Output the (X, Y) coordinate of the center of the cell containing the given text.  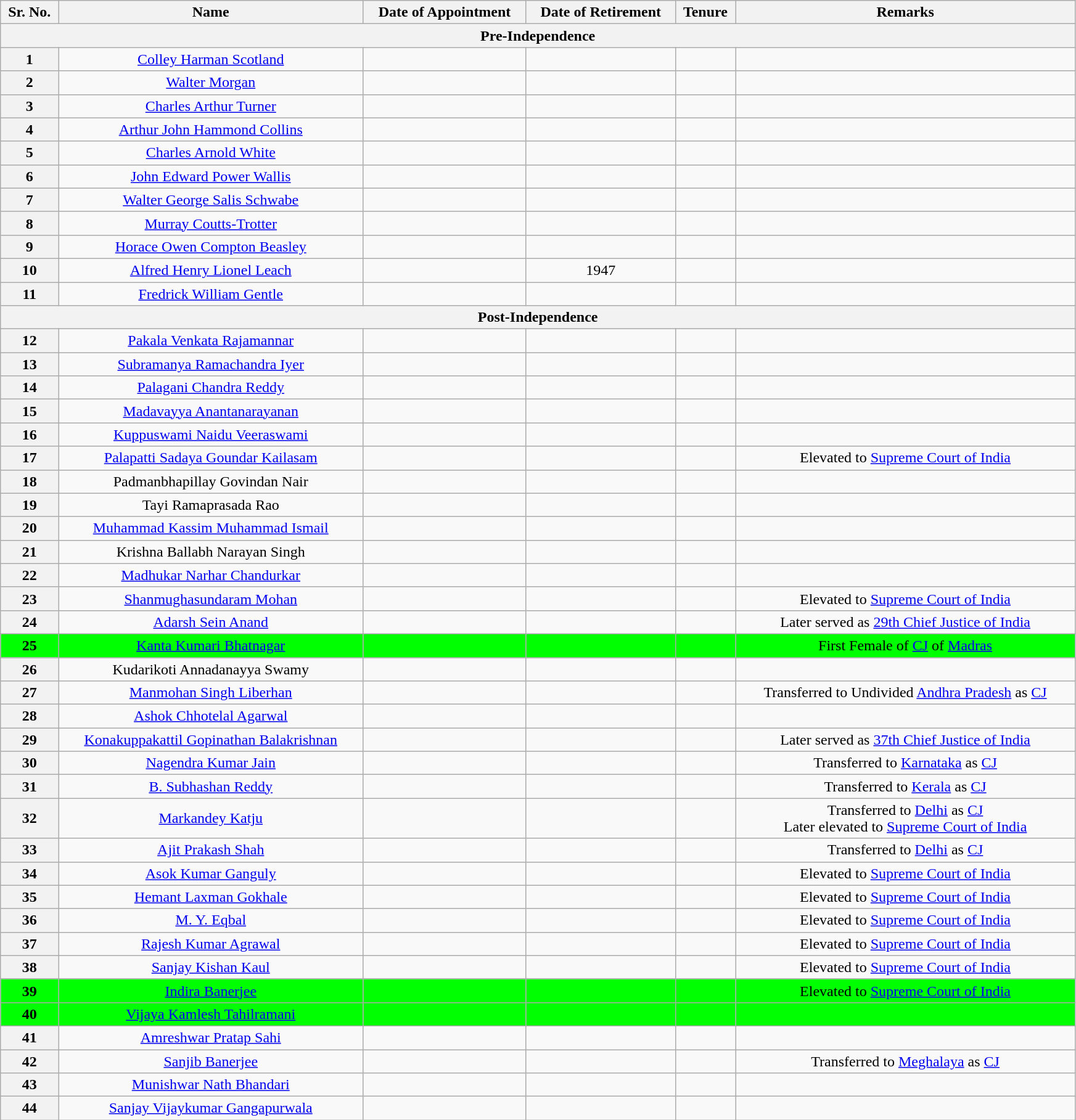
Colley Harman Scotland (211, 59)
34 (30, 873)
Amreshwar Pratap Sahi (211, 1037)
26 (30, 669)
Ajit Prakash Shah (211, 850)
24 (30, 622)
Asok Kumar Ganguly (211, 873)
Rajesh Kumar Agrawal (211, 944)
18 (30, 481)
Walter George Salis Schwabe (211, 200)
Name (211, 12)
First Female of CJ of Madras (905, 645)
23 (30, 599)
37 (30, 944)
Subramanya Ramachandra Iyer (211, 364)
Charles Arnold White (211, 153)
Post-Independence (538, 317)
Kudarikoti Annadanayya Swamy (211, 669)
Date of Retirement (601, 12)
Date of Appointment (445, 12)
Nagendra Kumar Jain (211, 763)
Pakala Venkata Rajamannar (211, 341)
36 (30, 920)
14 (30, 388)
Transferred to Delhi as CJ (905, 850)
28 (30, 716)
Sanjib Banerjee (211, 1061)
Konakuppakattil Gopinathan Balakrishnan (211, 740)
3 (30, 106)
39 (30, 991)
30 (30, 763)
Krishna Ballabh Narayan Singh (211, 552)
Palagani Chandra Reddy (211, 388)
Alfred Henry Lionel Leach (211, 270)
5 (30, 153)
44 (30, 1108)
Fredrick William Gentle (211, 294)
Palapatti Sadaya Goundar Kailasam (211, 458)
Manmohan Singh Liberhan (211, 693)
17 (30, 458)
32 (30, 819)
Sanjay Vijaykumar Gangapurwala (211, 1108)
20 (30, 528)
Transferred to Undivided Andhra Pradesh as CJ (905, 693)
15 (30, 411)
John Edward Power Wallis (211, 176)
Kuppuswami Naidu Veeraswami (211, 435)
Tayi Ramaprasada Rao (211, 505)
Padmanbhapillay Govindan Nair (211, 481)
40 (30, 1014)
Sr. No. (30, 12)
2 (30, 83)
Vijaya Kamlesh Tahilramani (211, 1014)
Transferred to Karnataka as CJ (905, 763)
4 (30, 129)
Munishwar Nath Bhandari (211, 1085)
7 (30, 200)
M. Y. Eqbal (211, 920)
Shanmughasundaram Mohan (211, 599)
10 (30, 270)
Tenure (705, 12)
Arthur John Hammond Collins (211, 129)
Remarks (905, 12)
25 (30, 645)
B. Subhashan Reddy (211, 787)
35 (30, 897)
Kanta Kumari Bhatnagar (211, 645)
Walter Morgan (211, 83)
Madhukar Narhar Chandurkar (211, 575)
33 (30, 850)
22 (30, 575)
21 (30, 552)
43 (30, 1085)
41 (30, 1037)
Muhammad Kassim Muhammad Ismail (211, 528)
Transferred to Kerala as CJ (905, 787)
Transferred to Meghalaya as CJ (905, 1061)
1 (30, 59)
Ashok Chhotelal Agarwal (211, 716)
Hemant Laxman Gokhale (211, 897)
16 (30, 435)
13 (30, 364)
29 (30, 740)
Horace Owen Compton Beasley (211, 247)
Adarsh Sein Anand (211, 622)
Sanjay Kishan Kaul (211, 967)
31 (30, 787)
12 (30, 341)
9 (30, 247)
27 (30, 693)
Later served as 37th Chief Justice of India (905, 740)
Murray Coutts-Trotter (211, 223)
6 (30, 176)
Pre-Independence (538, 36)
11 (30, 294)
Indira Banerjee (211, 991)
Markandey Katju (211, 819)
Charles Arthur Turner (211, 106)
8 (30, 223)
Madavayya Anantanarayanan (211, 411)
38 (30, 967)
42 (30, 1061)
Transferred to Delhi as CJ Later elevated to Supreme Court of India (905, 819)
19 (30, 505)
1947 (601, 270)
Later served as 29th Chief Justice of India (905, 622)
